Output the [x, y] coordinate of the center of the cell containing the given text.  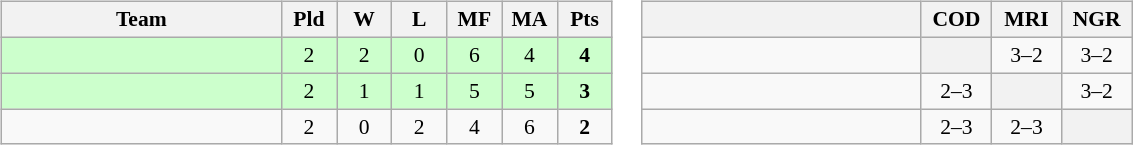
Team [141, 20]
MF [474, 20]
MA [530, 20]
L [420, 20]
3 [584, 91]
COD [956, 20]
Pld [308, 20]
MRI [1026, 20]
Pts [584, 20]
NGR [1097, 20]
W [364, 20]
